Pinpoint the cell where the given text exists, returning its (x, y) midpoint coordinate. 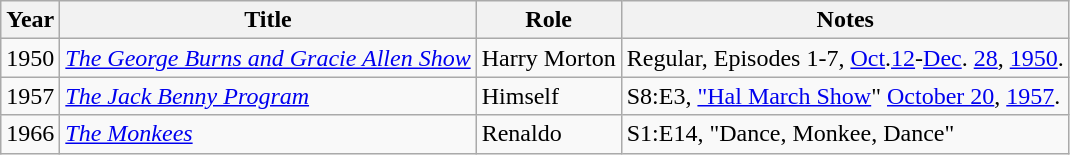
Notes (845, 20)
1966 (30, 134)
Role (548, 20)
Title (268, 20)
1950 (30, 58)
Year (30, 20)
Harry Morton (548, 58)
Himself (548, 96)
The Jack Benny Program (268, 96)
S8:E3, "Hal March Show" October 20, 1957. (845, 96)
Renaldo (548, 134)
1957 (30, 96)
Regular, Episodes 1-7, Oct.12-Dec. 28, 1950. (845, 58)
The George Burns and Gracie Allen Show (268, 58)
The Monkees (268, 134)
S1:E14, "Dance, Monkee, Dance" (845, 134)
